Identify which cell holds the provided text, then report its (x, y) central coordinate. 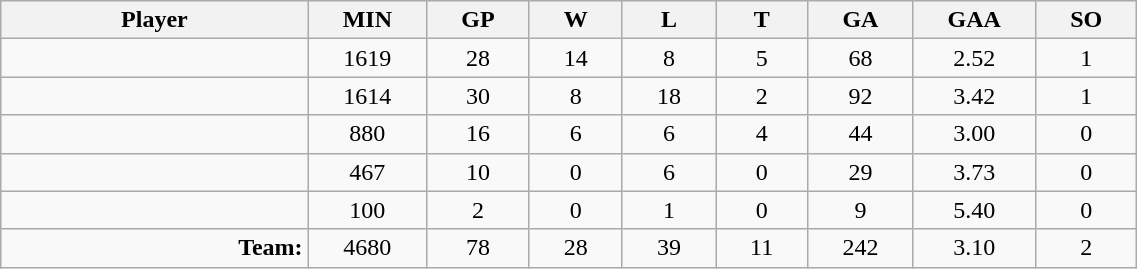
39 (668, 248)
14 (576, 58)
18 (668, 96)
GP (478, 20)
1614 (368, 96)
3.00 (974, 134)
9 (860, 210)
5.40 (974, 210)
880 (368, 134)
3.73 (974, 172)
78 (478, 248)
29 (860, 172)
SO (1086, 20)
30 (478, 96)
GA (860, 20)
Team: (154, 248)
W (576, 20)
68 (860, 58)
467 (368, 172)
16 (478, 134)
3.42 (974, 96)
44 (860, 134)
2.52 (974, 58)
11 (762, 248)
MIN (368, 20)
3.10 (974, 248)
10 (478, 172)
T (762, 20)
Player (154, 20)
100 (368, 210)
5 (762, 58)
4 (762, 134)
L (668, 20)
4680 (368, 248)
1619 (368, 58)
242 (860, 248)
92 (860, 96)
GAA (974, 20)
